From the cell containing the given text, extract its center point as [X, Y] coordinate. 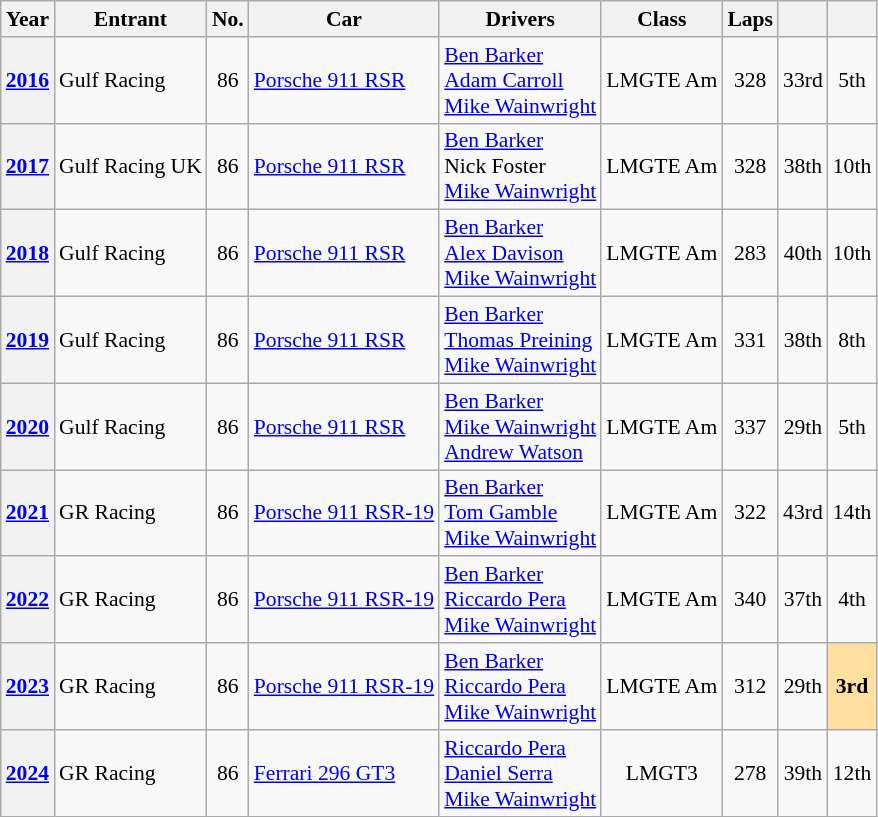
14th [852, 514]
Gulf Racing UK [130, 166]
37th [803, 600]
2019 [28, 340]
2017 [28, 166]
331 [750, 340]
3rd [852, 686]
12th [852, 774]
2022 [28, 600]
Ben Barker Mike Wainwright Andrew Watson [520, 426]
340 [750, 600]
Car [344, 19]
322 [750, 514]
Ben Barker Adam Carroll Mike Wainwright [520, 80]
Ben Barker Tom Gamble Mike Wainwright [520, 514]
283 [750, 254]
4th [852, 600]
Ben Barker Alex Davison Mike Wainwright [520, 254]
Ben Barker Thomas Preining Mike Wainwright [520, 340]
33rd [803, 80]
Entrant [130, 19]
Class [662, 19]
2021 [28, 514]
Riccardo Pera Daniel Serra Mike Wainwright [520, 774]
Ben Barker Nick Foster Mike Wainwright [520, 166]
Drivers [520, 19]
43rd [803, 514]
40th [803, 254]
2020 [28, 426]
2018 [28, 254]
2016 [28, 80]
39th [803, 774]
278 [750, 774]
LMGT3 [662, 774]
2023 [28, 686]
Year [28, 19]
337 [750, 426]
No. [228, 19]
Laps [750, 19]
2024 [28, 774]
312 [750, 686]
8th [852, 340]
Ferrari 296 GT3 [344, 774]
